Search for the cell housing the specified text and yield its [x, y] center coordinate. 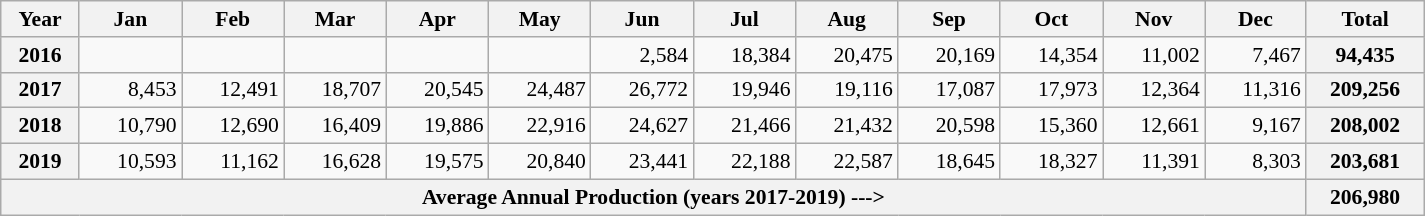
19,575 [437, 162]
10,790 [130, 126]
12,661 [1153, 126]
May [540, 19]
20,598 [949, 126]
Jul [744, 19]
22,587 [847, 162]
24,627 [642, 126]
22,188 [744, 162]
8,303 [1256, 162]
19,886 [437, 126]
12,491 [233, 90]
14,354 [1051, 55]
16,409 [335, 126]
11,162 [233, 162]
20,840 [540, 162]
Dec [1256, 19]
11,002 [1153, 55]
8,453 [130, 90]
2018 [40, 126]
203,681 [1365, 162]
19,116 [847, 90]
Average Annual Production (years 2017-2019) ---> [654, 197]
7,467 [1256, 55]
2017 [40, 90]
Total [1365, 19]
2019 [40, 162]
21,432 [847, 126]
12,690 [233, 126]
18,645 [949, 162]
Sep [949, 19]
9,167 [1256, 126]
Aug [847, 19]
206,980 [1365, 197]
Mar [335, 19]
Jun [642, 19]
18,707 [335, 90]
19,946 [744, 90]
23,441 [642, 162]
20,545 [437, 90]
12,364 [1153, 90]
11,391 [1153, 162]
Jan [130, 19]
2016 [40, 55]
2,584 [642, 55]
20,475 [847, 55]
24,487 [540, 90]
94,435 [1365, 55]
20,169 [949, 55]
Apr [437, 19]
16,628 [335, 162]
Nov [1153, 19]
Year [40, 19]
18,327 [1051, 162]
17,973 [1051, 90]
22,916 [540, 126]
209,256 [1365, 90]
208,002 [1365, 126]
21,466 [744, 126]
18,384 [744, 55]
Feb [233, 19]
17,087 [949, 90]
10,593 [130, 162]
15,360 [1051, 126]
Oct [1051, 19]
26,772 [642, 90]
11,316 [1256, 90]
